Pinpoint the cell where the given text exists, returning its [x, y] midpoint coordinate. 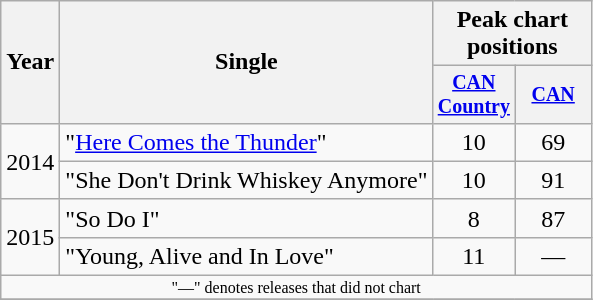
Peak chartpositions [512, 34]
2015 [30, 237]
CAN [554, 94]
Year [30, 62]
Single [246, 62]
"Young, Alive and In Love" [246, 256]
11 [474, 256]
"She Don't Drink Whiskey Anymore" [246, 180]
— [554, 256]
69 [554, 142]
"—" denotes releases that did not chart [296, 288]
2014 [30, 161]
91 [554, 180]
CAN Country [474, 94]
87 [554, 218]
8 [474, 218]
"So Do I" [246, 218]
"Here Comes the Thunder" [246, 142]
